Capture the cell that displays the provided text and extract its (x, y) central coordinate. 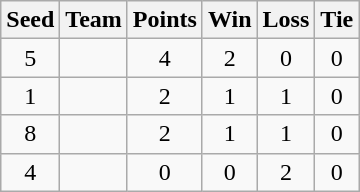
5 (30, 58)
Tie (337, 20)
Points (164, 20)
Seed (30, 20)
Loss (286, 20)
Team (94, 20)
Win (230, 20)
8 (30, 134)
